Capture the cell that displays the provided text and extract its [X, Y] central coordinate. 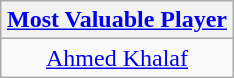
Most Valuable Player [116, 20]
Ahmed Khalaf [116, 58]
